Return the (x, y) coordinate for the center point of the cell that contains the specified text.  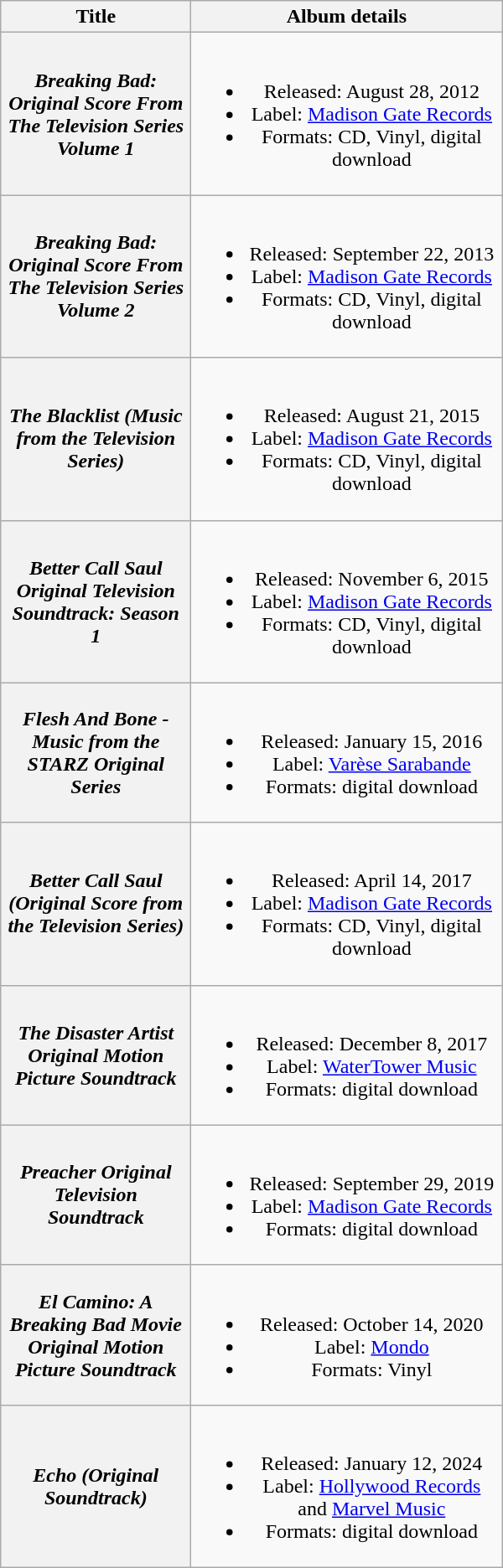
Album details (347, 17)
The Blacklist (Music from the Television Series) (96, 439)
Flesh And Bone - Music from the STARZ Original Series (96, 752)
Released: December 8, 2017Label: WaterTower MusicFormats: digital download (347, 1055)
Title (96, 17)
Preacher Original Television Soundtrack (96, 1194)
Echo (Original Soundtrack) (96, 1486)
Released: August 28, 2012Label: Madison Gate RecordsFormats: CD, Vinyl, digital download (347, 114)
The Disaster Artist Original Motion Picture Soundtrack (96, 1055)
Better Call Saul Original Television Soundtrack: Season 1 (96, 601)
Released: November 6, 2015Label: Madison Gate RecordsFormats: CD, Vinyl, digital download (347, 601)
Released: October 14, 2020Label: MondoFormats: Vinyl (347, 1335)
Released: January 12, 2024Label: Hollywood Records and Marvel MusicFormats: digital download (347, 1486)
Released: April 14, 2017Label: Madison Gate RecordsFormats: CD, Vinyl, digital download (347, 904)
Breaking Bad: Original Score From The Television Series Volume 2 (96, 276)
Breaking Bad: Original Score From The Television Series Volume 1 (96, 114)
El Camino: A Breaking Bad Movie Original Motion Picture Soundtrack (96, 1335)
Released: September 22, 2013Label: Madison Gate RecordsFormats: CD, Vinyl, digital download (347, 276)
Released: September 29, 2019Label: Madison Gate RecordsFormats: digital download (347, 1194)
Released: August 21, 2015Label: Madison Gate RecordsFormats: CD, Vinyl, digital download (347, 439)
Released: January 15, 2016Label: Varèse SarabandeFormats: digital download (347, 752)
Better Call Saul (Original Score from the Television Series) (96, 904)
